Identify which cell holds the provided text, then report its (x, y) central coordinate. 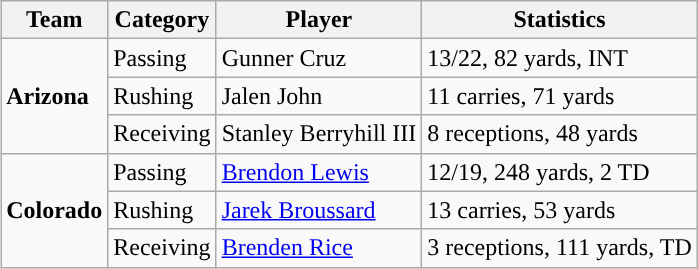
Team (54, 20)
Player (319, 20)
11 carries, 71 yards (560, 96)
Colorado (54, 210)
Statistics (560, 20)
Stanley Berryhill III (319, 134)
3 receptions, 111 yards, TD (560, 248)
Brenden Rice (319, 248)
Jarek Broussard (319, 210)
Brendon Lewis (319, 172)
Arizona (54, 96)
8 receptions, 48 yards (560, 134)
Gunner Cruz (319, 58)
12/19, 248 yards, 2 TD (560, 172)
Category (162, 20)
13/22, 82 yards, INT (560, 58)
13 carries, 53 yards (560, 210)
Jalen John (319, 96)
